Scan for the cell matching the given text and deliver its (x, y) coordinate at center. 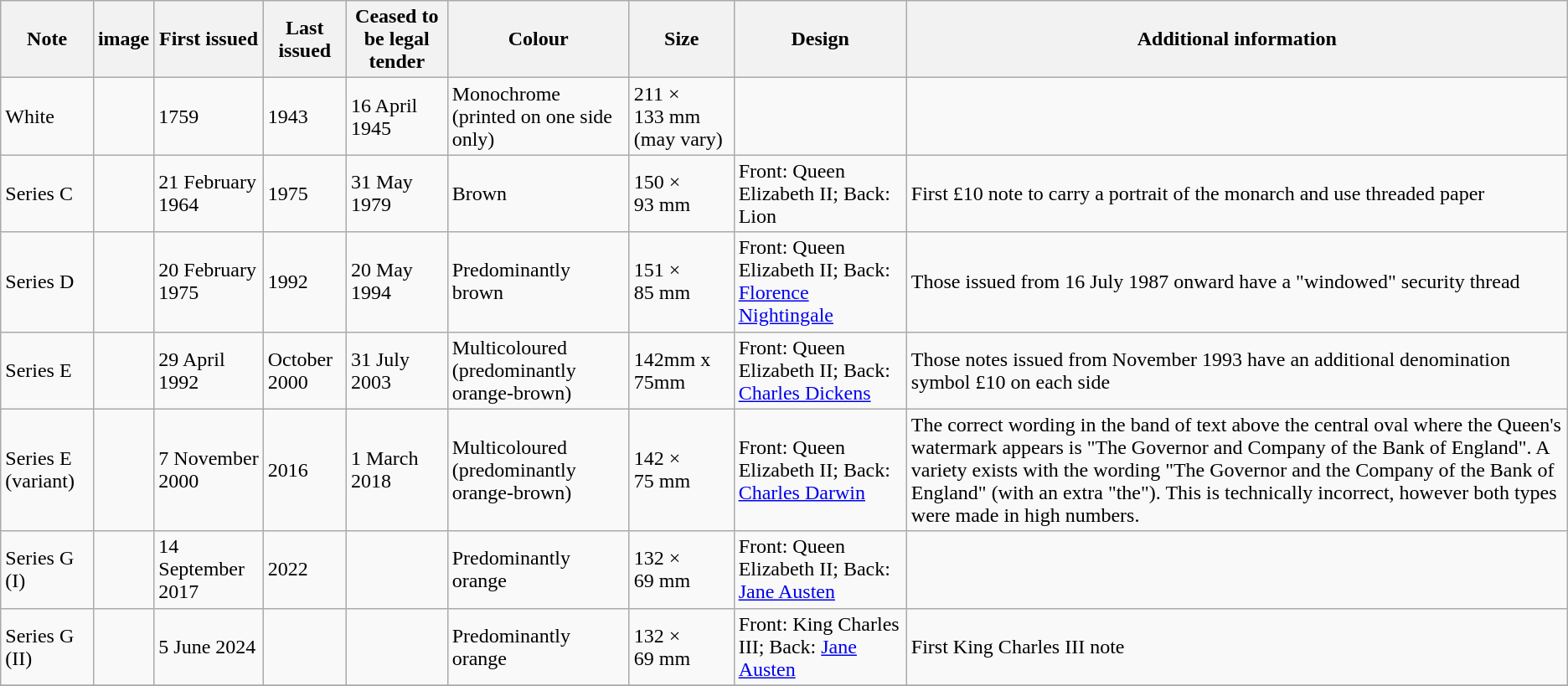
Series C (47, 193)
211 × 133 mm (may vary) (682, 116)
1759 (209, 116)
Size (682, 39)
Front: Queen Elizabeth II; Back: Florence Nightingale (820, 281)
Brown (538, 193)
First issued (209, 39)
image (123, 39)
Series E (variant) (47, 470)
Note (47, 39)
14 September 2017 (209, 570)
20 May 1994 (397, 281)
Design (820, 39)
White (47, 116)
1 March 2018 (397, 470)
7 November 2000 (209, 470)
31 May 1979 (397, 193)
Front: Queen Elizabeth II; Back: Charles Dickens (820, 370)
Front: Queen Elizabeth II; Back: Charles Darwin (820, 470)
Monochrome (printed on one side only) (538, 116)
1992 (305, 281)
16 April 1945 (397, 116)
Those notes issued from November 1993 have an additional denomination symbol £10 on each side (1236, 370)
20 February 1975 (209, 281)
142 × 75 mm (682, 470)
Series E (47, 370)
Series G (I) (47, 570)
29 April 1992 (209, 370)
Front: Queen Elizabeth II; Back: Jane Austen (820, 570)
31 July 2003 (397, 370)
151 × 85 mm (682, 281)
Ceased to be legal tender (397, 39)
Front: Queen Elizabeth II; Back: Lion (820, 193)
2022 (305, 570)
1975 (305, 193)
First £10 note to carry a portrait of the monarch and use threaded paper (1236, 193)
Those issued from 16 July 1987 onward have a "windowed" security thread (1236, 281)
First King Charles III note (1236, 647)
Front: King Charles III; Back: Jane Austen (820, 647)
Last issued (305, 39)
5 June 2024 (209, 647)
Colour (538, 39)
Series D (47, 281)
October 2000 (305, 370)
142mm x 75mm (682, 370)
1943 (305, 116)
Predominantly brown (538, 281)
150 × 93 mm (682, 193)
Series G (II) (47, 647)
Additional information (1236, 39)
2016 (305, 470)
21 February 1964 (209, 193)
